From the cell containing the given text, extract its center point as [X, Y] coordinate. 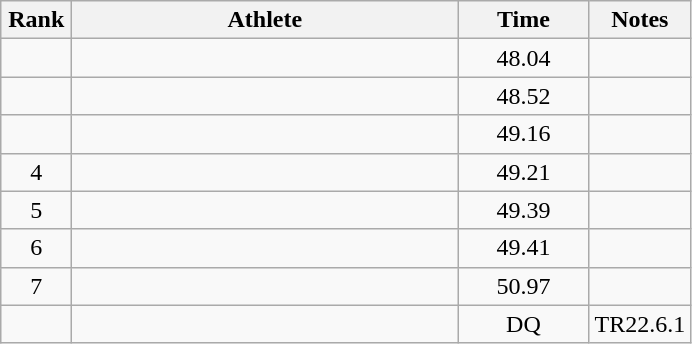
TR22.6.1 [640, 324]
5 [36, 210]
49.41 [524, 248]
49.39 [524, 210]
Time [524, 20]
4 [36, 172]
49.16 [524, 134]
Athlete [265, 20]
50.97 [524, 286]
6 [36, 248]
49.21 [524, 172]
Notes [640, 20]
48.04 [524, 58]
48.52 [524, 96]
Rank [36, 20]
7 [36, 286]
DQ [524, 324]
